Locate the cell with the specified text and output its [x, y] center coordinate. 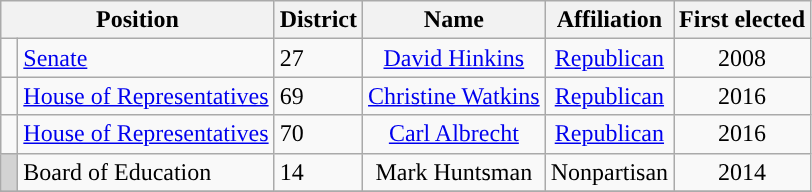
Affiliation [609, 20]
Christine Watkins [454, 96]
70 [318, 134]
27 [318, 58]
First elected [742, 20]
David Hinkins [454, 58]
Board of Education [146, 172]
District [318, 20]
Senate [146, 58]
2014 [742, 172]
2008 [742, 58]
14 [318, 172]
Nonpartisan [609, 172]
Position [138, 20]
69 [318, 96]
Name [454, 20]
Mark Huntsman [454, 172]
Carl Albrecht [454, 134]
